Find where the given text appears and provide that cell's center as (X, Y) coordinate. 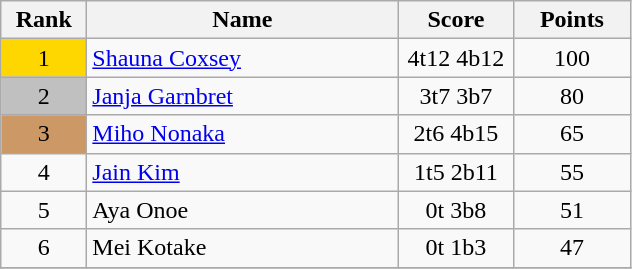
Jain Kim (242, 172)
Miho Nonaka (242, 134)
100 (572, 58)
Janja Garnbret (242, 96)
0t 1b3 (456, 248)
Shauna Coxsey (242, 58)
80 (572, 96)
Score (456, 20)
1 (44, 58)
3 (44, 134)
5 (44, 210)
65 (572, 134)
55 (572, 172)
4t12 4b12 (456, 58)
51 (572, 210)
1t5 2b11 (456, 172)
2 (44, 96)
47 (572, 248)
Rank (44, 20)
6 (44, 248)
0t 3b8 (456, 210)
2t6 4b15 (456, 134)
Mei Kotake (242, 248)
Aya Onoe (242, 210)
Name (242, 20)
4 (44, 172)
3t7 3b7 (456, 96)
Points (572, 20)
